Provide the [X, Y] coordinate of the cell's center where the given text is located.  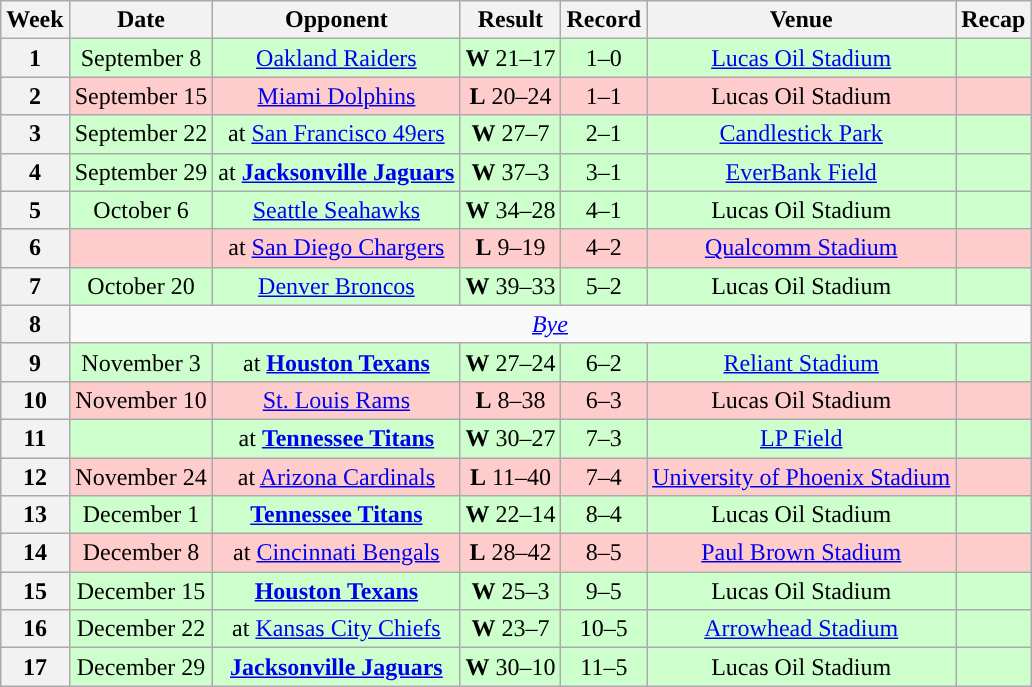
Denver Broncos [336, 286]
1 [35, 58]
4 [35, 172]
5 [35, 210]
October 20 [141, 286]
8–5 [604, 553]
LP Field [802, 438]
October 6 [141, 210]
December 1 [141, 515]
at Arizona Cardinals [336, 477]
September 22 [141, 134]
W 22–14 [510, 515]
September 8 [141, 58]
10–5 [604, 629]
Houston Texans [336, 591]
W 39–33 [510, 286]
W 21–17 [510, 58]
3–1 [604, 172]
Record [604, 20]
Oakland Raiders [336, 58]
Arrowhead Stadium [802, 629]
University of Phoenix Stadium [802, 477]
L 11–40 [510, 477]
W 27–7 [510, 134]
1–0 [604, 58]
4–2 [604, 248]
9 [35, 362]
at Cincinnati Bengals [336, 553]
W 25–3 [510, 591]
W 30–27 [510, 438]
Opponent [336, 20]
at Tennessee Titans [336, 438]
16 [35, 629]
7 [35, 286]
September 15 [141, 96]
Tennessee Titans [336, 515]
W 27–24 [510, 362]
8–4 [604, 515]
Candlestick Park [802, 134]
15 [35, 591]
11 [35, 438]
1–1 [604, 96]
3 [35, 134]
W 34–28 [510, 210]
12 [35, 477]
6–2 [604, 362]
L 9–19 [510, 248]
December 29 [141, 667]
Reliant Stadium [802, 362]
4–1 [604, 210]
Date [141, 20]
at Jacksonville Jaguars [336, 172]
Week [35, 20]
Qualcomm Stadium [802, 248]
8 [35, 324]
5–2 [604, 286]
at Kansas City Chiefs [336, 629]
at San Francisco 49ers [336, 134]
St. Louis Rams [336, 400]
6 [35, 248]
Result [510, 20]
Miami Dolphins [336, 96]
17 [35, 667]
November 24 [141, 477]
14 [35, 553]
November 3 [141, 362]
W 37–3 [510, 172]
Paul Brown Stadium [802, 553]
W 30–10 [510, 667]
2 [35, 96]
11–5 [604, 667]
December 22 [141, 629]
at Houston Texans [336, 362]
13 [35, 515]
December 15 [141, 591]
Seattle Seahawks [336, 210]
at San Diego Chargers [336, 248]
7–3 [604, 438]
6–3 [604, 400]
November 10 [141, 400]
10 [35, 400]
2–1 [604, 134]
L 8–38 [510, 400]
EverBank Field [802, 172]
Venue [802, 20]
7–4 [604, 477]
Jacksonville Jaguars [336, 667]
Bye [550, 324]
September 29 [141, 172]
December 8 [141, 553]
W 23–7 [510, 629]
L 28–42 [510, 553]
L 20–24 [510, 96]
9–5 [604, 591]
Recap [994, 20]
